Search for the cell housing the specified text and yield its [x, y] center coordinate. 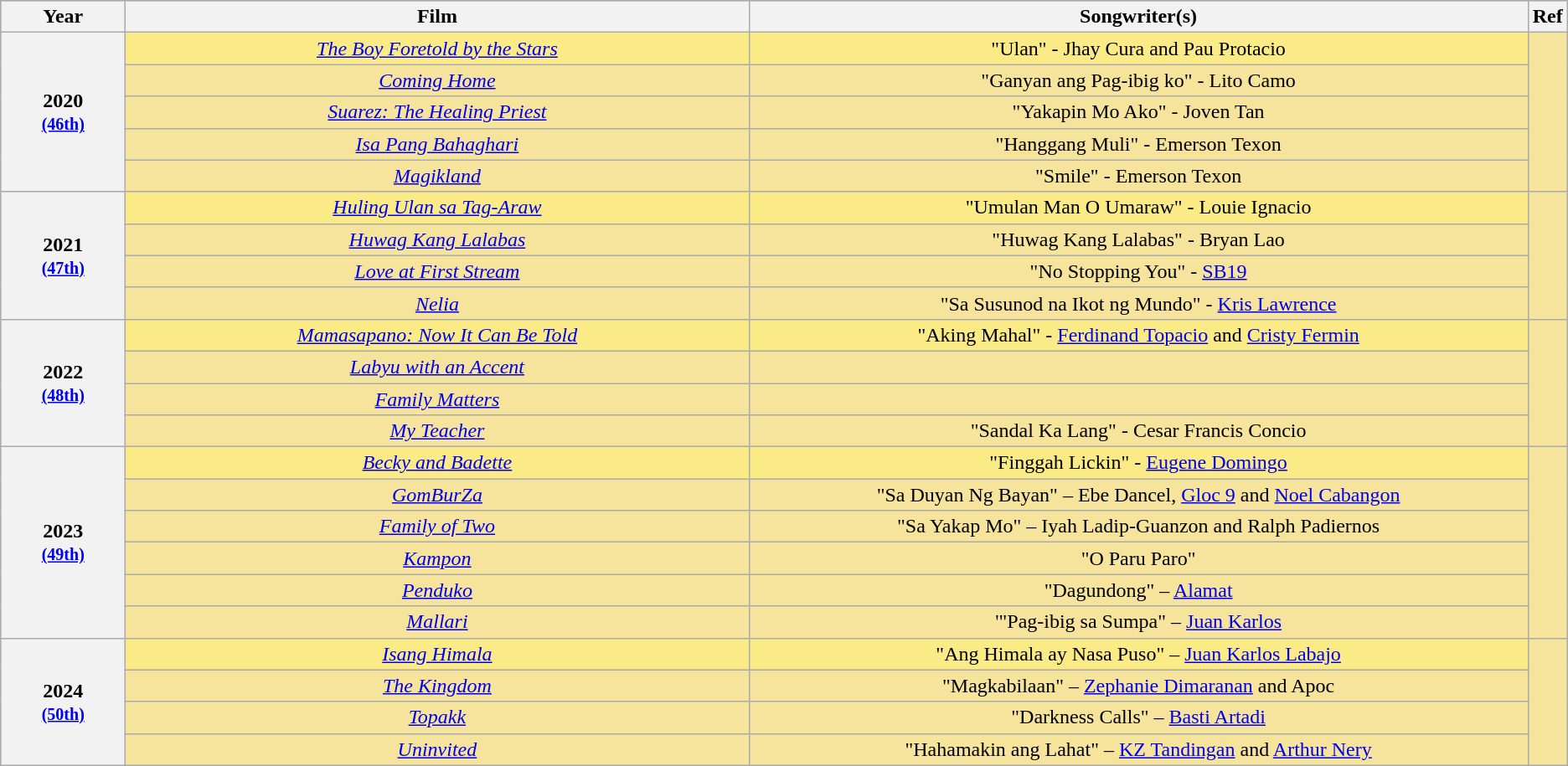
Becky and Badette [437, 463]
"No Stopping You" - SB19 [1138, 271]
2020 (46th) [64, 112]
Labyu with an Accent [437, 367]
GomBurZa [437, 495]
Songwriter(s) [1138, 17]
Kampon [437, 558]
"Hahamakin ang Lahat" – KZ Tandingan and Arthur Nery [1138, 749]
"Huwag Kang Lalabas" - Bryan Lao [1138, 239]
Family Matters [437, 399]
"Sandal Ka Lang" - Cesar Francis Concio [1138, 431]
'"Pag-ibig sa Sumpa" – Juan Karlos [1138, 622]
Huling Ulan sa Tag-Araw [437, 208]
Suarez: The Healing Priest [437, 112]
Uninvited [437, 749]
Ref [1548, 17]
2021 (47th) [64, 255]
2022 (48th) [64, 383]
2023 (49th) [64, 542]
Mallari [437, 622]
Isa Pang Bahaghari [437, 144]
Huwag Kang Lalabas [437, 239]
"Aking Mahal" - Ferdinand Topacio and Cristy Fermin [1138, 335]
"Yakapin Mo Ako" - Joven Tan [1138, 112]
Film [437, 17]
"Dagundong" – Alamat [1138, 590]
Coming Home [437, 80]
Nelia [437, 303]
"Umulan Man O Umaraw" - Louie Ignacio [1138, 208]
"Sa Duyan Ng Bayan" – Ebe Dancel, Gloc 9 and Noel Cabangon [1138, 495]
Magikland [437, 176]
Year [64, 17]
The Boy Foretold by the Stars [437, 49]
2024 (50th) [64, 702]
"Sa Susunod na Ikot ng Mundo" - Kris Lawrence [1138, 303]
"Sa Yakap Mo" – Iyah Ladip-Guanzon and Ralph Padiernos [1138, 527]
Family of Two [437, 527]
The Kingdom [437, 686]
"O Paru Paro" [1138, 558]
"Magkabilaan" – Zephanie Dimaranan and Apoc [1138, 686]
Topakk [437, 717]
Love at First Stream [437, 271]
Isang Himala [437, 654]
"Finggah Lickin" - Eugene Domingo [1138, 463]
My Teacher [437, 431]
"Smile" - Emerson Texon [1138, 176]
"Ulan" - Jhay Cura and Pau Protacio [1138, 49]
"Ang Himala ay Nasa Puso" – Juan Karlos Labajo [1138, 654]
"Hanggang Muli" - Emerson Texon [1138, 144]
"Darkness Calls" – Basti Artadi [1138, 717]
"Ganyan ang Pag-ibig ko" - Lito Camo [1138, 80]
Penduko [437, 590]
Mamasapano: Now It Can Be Told [437, 335]
